Search for the cell housing the specified text and yield its (x, y) center coordinate. 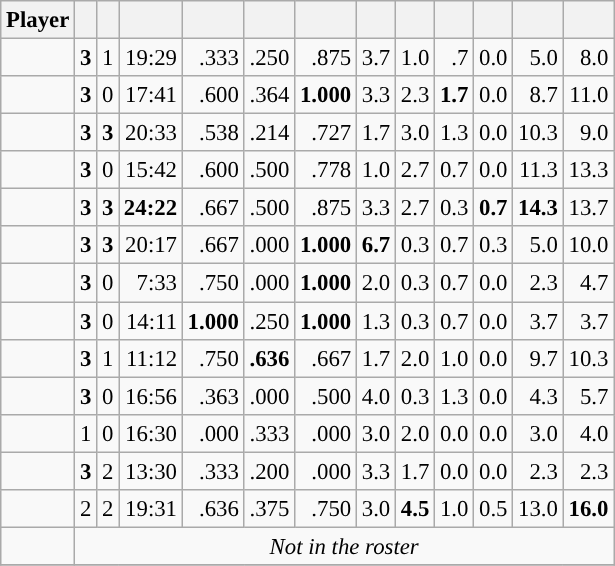
13.3 (588, 170)
13.0 (538, 509)
4.3 (538, 396)
11.0 (588, 95)
9.0 (588, 133)
5.7 (588, 396)
16:30 (151, 433)
.214 (269, 133)
10.0 (588, 245)
16.0 (588, 509)
7:33 (151, 283)
14:11 (151, 321)
11.3 (538, 170)
8.0 (588, 58)
17:41 (151, 95)
4.7 (588, 283)
.375 (269, 509)
8.7 (538, 95)
.778 (326, 170)
Not in the roster (344, 546)
20:17 (151, 245)
24:22 (151, 208)
.727 (326, 133)
4.5 (416, 509)
13:30 (151, 471)
19:29 (151, 58)
20:33 (151, 133)
16:56 (151, 396)
15:42 (151, 170)
19:31 (151, 509)
.7 (454, 58)
13.7 (588, 208)
.363 (213, 396)
.538 (213, 133)
14.3 (538, 208)
.200 (269, 471)
6.7 (376, 245)
11:12 (151, 358)
.364 (269, 95)
0.5 (494, 509)
9.7 (538, 358)
Player (38, 20)
